Search for the cell housing the specified text and yield its (X, Y) center coordinate. 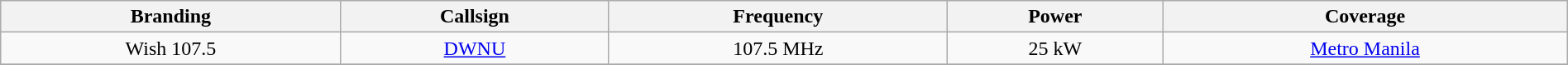
25 kW (1055, 48)
107.5 MHz (778, 48)
Frequency (778, 17)
Branding (170, 17)
Callsign (475, 17)
Metro Manila (1365, 48)
DWNU (475, 48)
Power (1055, 17)
Wish 107.5 (170, 48)
Coverage (1365, 17)
